Return the [x, y] coordinate for the center point of the cell that contains the specified text.  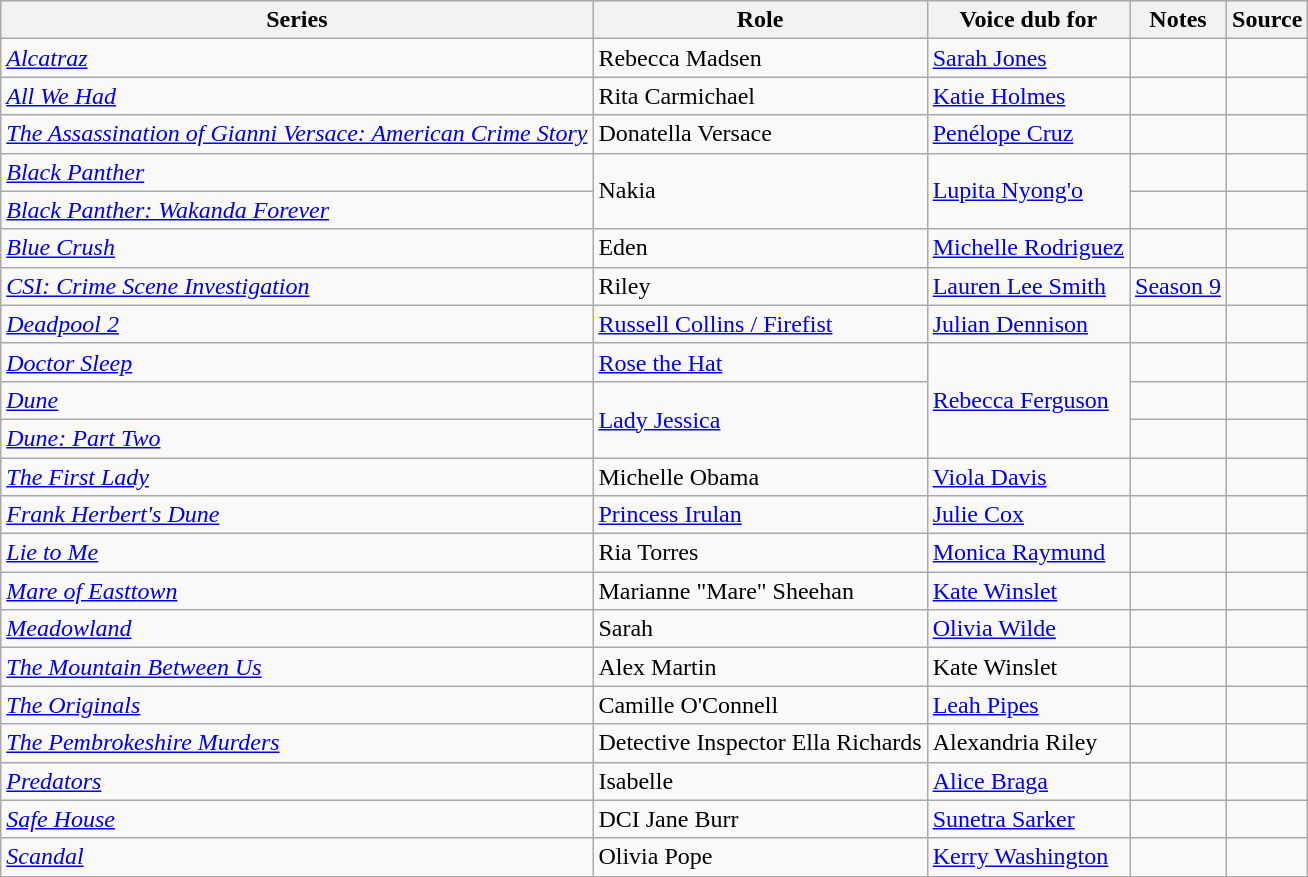
Dune: Part Two [297, 438]
Meadowland [297, 629]
Deadpool 2 [297, 324]
Monica Raymund [1028, 553]
Frank Herbert's Dune [297, 515]
Dune [297, 400]
Camille O'Connell [760, 705]
Sarah Jones [1028, 58]
Black Panther: Wakanda Forever [297, 210]
Voice dub for [1028, 20]
Riley [760, 286]
Detective Inspector Ella Richards [760, 743]
DCI Jane Burr [760, 819]
Safe House [297, 819]
Michelle Rodriguez [1028, 248]
Eden [760, 248]
Lauren Lee Smith [1028, 286]
Alex Martin [760, 667]
Julie Cox [1028, 515]
Lady Jessica [760, 419]
Doctor Sleep [297, 362]
Katie Holmes [1028, 96]
The Mountain Between Us [297, 667]
Predators [297, 781]
Notes [1178, 20]
Isabelle [760, 781]
Mare of Easttown [297, 591]
Leah Pipes [1028, 705]
Rebecca Madsen [760, 58]
Russell Collins / Firefist [760, 324]
Source [1268, 20]
The Assassination of Gianni Versace: American Crime Story [297, 134]
Princess Irulan [760, 515]
Rebecca Ferguson [1028, 400]
Michelle Obama [760, 477]
Olivia Pope [760, 857]
Season 9 [1178, 286]
Blue Crush [297, 248]
The Originals [297, 705]
Alexandria Riley [1028, 743]
Rita Carmichael [760, 96]
Rose the Hat [760, 362]
Alcatraz [297, 58]
Sunetra Sarker [1028, 819]
CSI: Crime Scene Investigation [297, 286]
Ria Torres [760, 553]
Lie to Me [297, 553]
The Pembrokeshire Murders [297, 743]
All We Had [297, 96]
Kerry Washington [1028, 857]
Julian Dennison [1028, 324]
Marianne "Mare" Sheehan [760, 591]
Black Panther [297, 172]
Lupita Nyong'o [1028, 191]
The First Lady [297, 477]
Scandal [297, 857]
Nakia [760, 191]
Alice Braga [1028, 781]
Sarah [760, 629]
Viola Davis [1028, 477]
Olivia Wilde [1028, 629]
Role [760, 20]
Series [297, 20]
Donatella Versace [760, 134]
Penélope Cruz [1028, 134]
